Identify which cell holds the provided text, then report its [x, y] central coordinate. 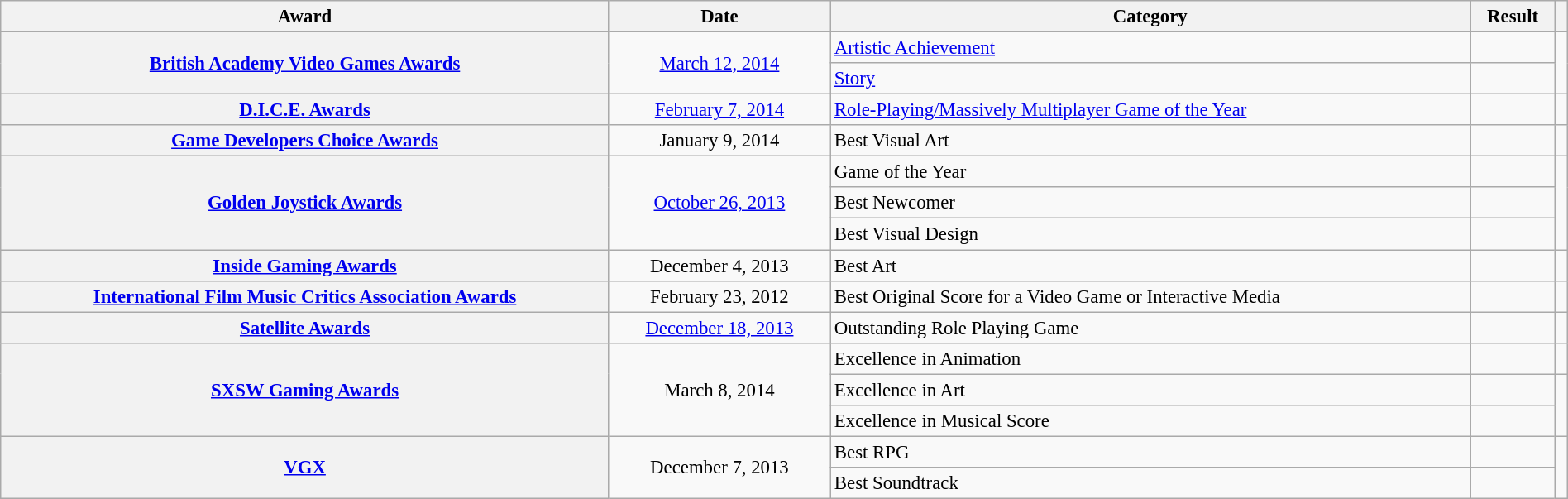
Best Original Score for a Video Game or Interactive Media [1150, 296]
Game Developers Choice Awards [305, 141]
SXSW Gaming Awards [305, 389]
October 26, 2013 [719, 204]
Category [1150, 17]
Excellence in Animation [1150, 358]
Date [719, 17]
Best Soundtrack [1150, 483]
Award [305, 17]
Excellence in Art [1150, 390]
February 7, 2014 [719, 110]
Golden Joystick Awards [305, 204]
Result [1513, 17]
December 4, 2013 [719, 266]
Artistic Achievement [1150, 48]
Satellite Awards [305, 328]
December 7, 2013 [719, 467]
D.I.C.E. Awards [305, 110]
Outstanding Role Playing Game [1150, 328]
February 23, 2012 [719, 296]
British Academy Video Games Awards [305, 63]
International Film Music Critics Association Awards [305, 296]
Best Visual Design [1150, 234]
January 9, 2014 [719, 141]
Best Newcomer [1150, 203]
Game of the Year [1150, 172]
Best Visual Art [1150, 141]
Excellence in Musical Score [1150, 421]
VGX [305, 467]
March 12, 2014 [719, 63]
March 8, 2014 [719, 389]
Role-Playing/Massively Multiplayer Game of the Year [1150, 110]
Best Art [1150, 266]
December 18, 2013 [719, 328]
Inside Gaming Awards [305, 266]
Best RPG [1150, 452]
Story [1150, 79]
